For the text-containing cell, return its midpoint in [x, y] coordinate format. 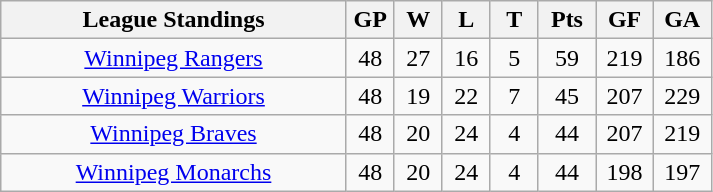
7 [514, 96]
GP [370, 20]
19 [418, 96]
Pts [567, 20]
L [466, 20]
22 [466, 96]
5 [514, 58]
W [418, 20]
T [514, 20]
45 [567, 96]
GF [625, 20]
Winnipeg Braves [174, 134]
Winnipeg Warriors [174, 96]
Winnipeg Monarchs [174, 172]
GA [682, 20]
16 [466, 58]
229 [682, 96]
186 [682, 58]
League Standings [174, 20]
197 [682, 172]
Winnipeg Rangers [174, 58]
27 [418, 58]
59 [567, 58]
198 [625, 172]
